Extract the [X, Y] coordinate from the center of the cell holding the provided text.  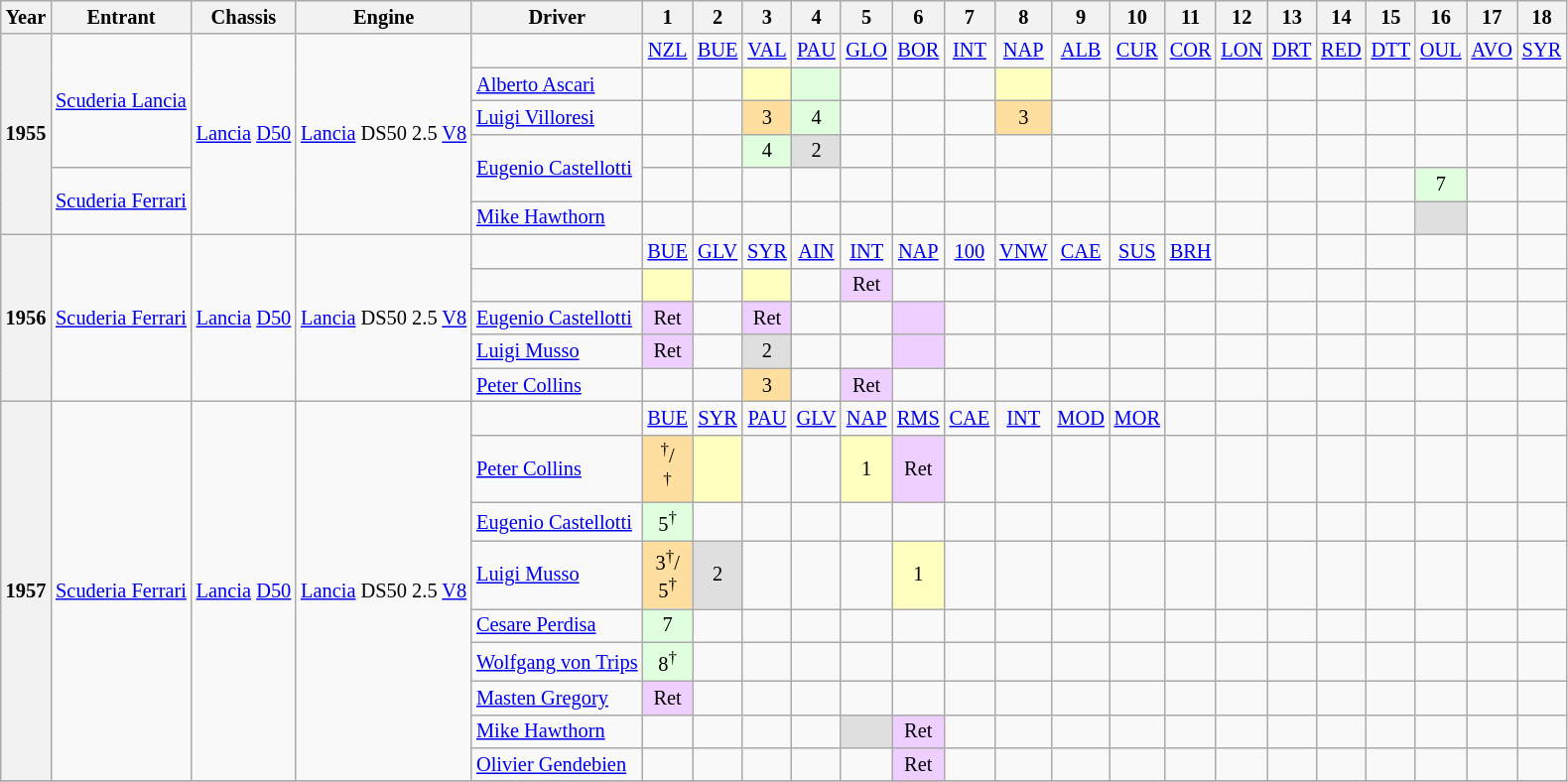
BOR [919, 51]
8† [667, 661]
OUL [1441, 51]
Entrant [121, 17]
AIN [817, 251]
AVO [1493, 51]
13 [1292, 17]
BRH [1191, 251]
10 [1137, 17]
1956 [26, 318]
Chassis [244, 17]
Scuderia Lancia [121, 101]
MOR [1137, 418]
11 [1191, 17]
17 [1493, 17]
16 [1441, 17]
GLO [866, 51]
6 [919, 17]
LON [1241, 51]
VAL [766, 51]
RMS [919, 418]
Olivier Gendebien [557, 764]
5† [667, 522]
Luigi Villoresi [557, 117]
3†/5† [667, 575]
Masten Gregory [557, 698]
1955 [26, 134]
NZL [667, 51]
ALB [1080, 51]
Wolfgang von Trips [557, 661]
1957 [26, 591]
14 [1341, 17]
5 [866, 17]
18 [1542, 17]
Year [26, 17]
VNW [1023, 251]
RED [1341, 51]
Cesare Perdisa [557, 625]
Driver [557, 17]
100 [970, 251]
8 [1023, 17]
Engine [383, 17]
CUR [1137, 51]
DTT [1391, 51]
Alberto Ascari [557, 84]
MOD [1080, 418]
12 [1241, 17]
COR [1191, 51]
SUS [1137, 251]
9 [1080, 17]
†/† [667, 468]
15 [1391, 17]
DRT [1292, 51]
